Return the (x, y) coordinate for the center point of the cell that contains the specified text.  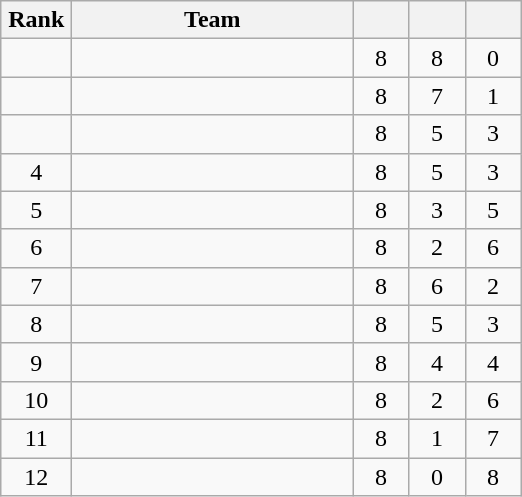
Rank (36, 20)
9 (36, 362)
10 (36, 400)
11 (36, 438)
Team (212, 20)
12 (36, 477)
